Find where the given text appears and provide that cell's center as [x, y] coordinate. 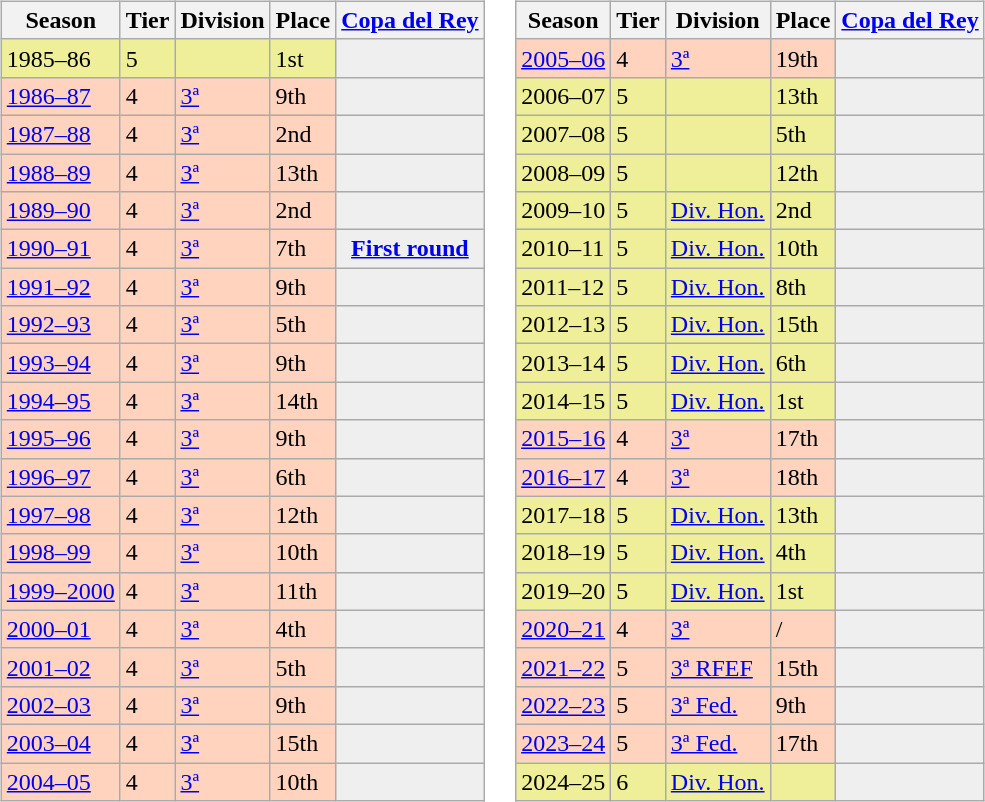
1989–90 [60, 211]
2021–22 [564, 667]
1994–95 [60, 401]
2001–02 [60, 667]
1999–2000 [60, 591]
1993–94 [60, 363]
1996–97 [60, 477]
19th [803, 58]
2010–11 [564, 249]
1992–93 [60, 325]
2006–07 [564, 96]
/ [803, 629]
7th [303, 249]
First round [410, 249]
8th [803, 287]
2023–24 [564, 743]
3ª RFEF [718, 667]
2018–19 [564, 553]
14th [303, 401]
2017–18 [564, 515]
2002–03 [60, 705]
2004–05 [60, 781]
2020–21 [564, 629]
2014–15 [564, 401]
2012–13 [564, 325]
2016–17 [564, 477]
2022–23 [564, 705]
2009–10 [564, 211]
11th [303, 591]
2011–12 [564, 287]
2007–08 [564, 134]
2000–01 [60, 629]
2024–25 [564, 781]
18th [803, 477]
2003–04 [60, 743]
6 [638, 781]
1985–86 [60, 58]
1997–98 [60, 515]
1991–92 [60, 287]
1987–88 [60, 134]
2008–09 [564, 173]
2019–20 [564, 591]
1988–89 [60, 173]
1995–96 [60, 439]
1986–87 [60, 96]
1990–91 [60, 249]
2013–14 [564, 363]
1998–99 [60, 553]
2015–16 [564, 439]
2005–06 [564, 58]
